For the text-containing cell, return its midpoint in (x, y) coordinate format. 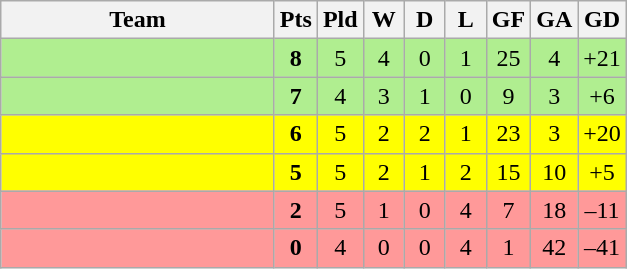
Pld (340, 20)
23 (508, 134)
–41 (602, 248)
42 (554, 248)
15 (508, 172)
W (384, 20)
+20 (602, 134)
D (424, 20)
+5 (602, 172)
8 (296, 58)
9 (508, 96)
18 (554, 210)
L (466, 20)
6 (296, 134)
Team (138, 20)
+6 (602, 96)
25 (508, 58)
–11 (602, 210)
GD (602, 20)
10 (554, 172)
+21 (602, 58)
Pts (296, 20)
GA (554, 20)
GF (508, 20)
